Provide the [x, y] coordinate of the cell's center where the given text is located.  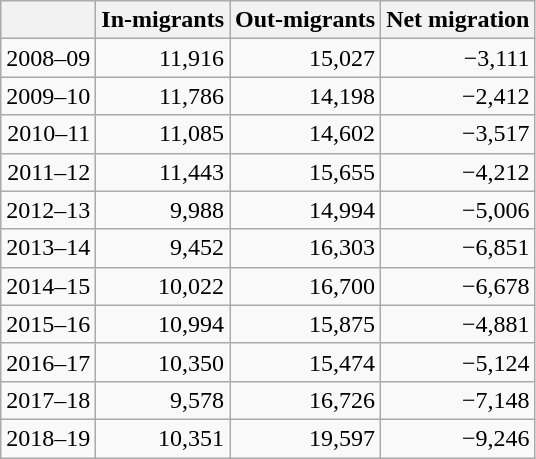
2014–15 [48, 286]
11,786 [163, 96]
9,988 [163, 210]
15,655 [306, 172]
16,303 [306, 248]
2009–10 [48, 96]
16,700 [306, 286]
16,726 [306, 400]
11,085 [163, 134]
15,474 [306, 362]
−4,212 [458, 172]
−7,148 [458, 400]
2015–16 [48, 324]
−5,124 [458, 362]
2011–12 [48, 172]
15,875 [306, 324]
Net migration [458, 20]
2016–17 [48, 362]
−4,881 [458, 324]
14,198 [306, 96]
11,916 [163, 58]
2013–14 [48, 248]
−6,678 [458, 286]
Out-migrants [306, 20]
10,994 [163, 324]
−9,246 [458, 438]
10,351 [163, 438]
11,443 [163, 172]
10,022 [163, 286]
2017–18 [48, 400]
14,602 [306, 134]
15,027 [306, 58]
9,578 [163, 400]
−6,851 [458, 248]
−2,412 [458, 96]
19,597 [306, 438]
2010–11 [48, 134]
9,452 [163, 248]
In-migrants [163, 20]
−3,111 [458, 58]
2012–13 [48, 210]
−3,517 [458, 134]
10,350 [163, 362]
2018–19 [48, 438]
14,994 [306, 210]
2008–09 [48, 58]
−5,006 [458, 210]
